Detect which cell encompasses the target text, then output its [X, Y] center coordinate. 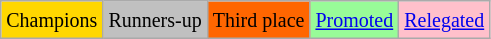
Champions [52, 20]
Third place [258, 20]
Promoted [354, 20]
Relegated [444, 20]
Runners-up [155, 20]
